Output the (x, y) coordinate of the center of the cell containing the given text.  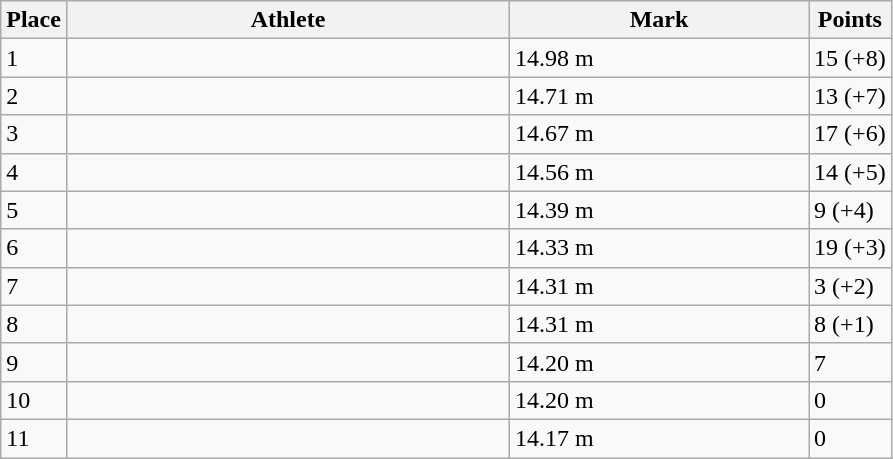
19 (+3) (850, 248)
17 (+6) (850, 134)
14.71 m (660, 96)
1 (34, 58)
Points (850, 20)
Mark (660, 20)
11 (34, 438)
14.33 m (660, 248)
6 (34, 248)
9 (+4) (850, 210)
Place (34, 20)
8 (+1) (850, 324)
14.39 m (660, 210)
10 (34, 400)
4 (34, 172)
2 (34, 96)
Athlete (288, 20)
9 (34, 362)
8 (34, 324)
14.67 m (660, 134)
15 (+8) (850, 58)
14.56 m (660, 172)
14 (+5) (850, 172)
5 (34, 210)
13 (+7) (850, 96)
14.17 m (660, 438)
3 (+2) (850, 286)
14.98 m (660, 58)
3 (34, 134)
